Determine the [x, y] coordinate at the center of the cell enclosing the given text.  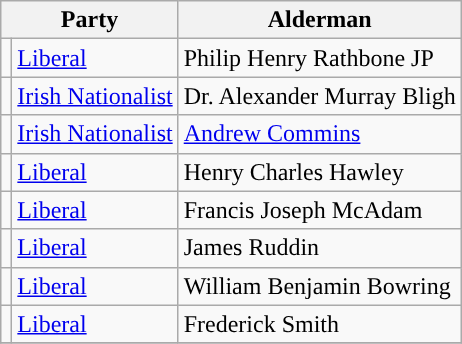
Andrew Commins [320, 134]
Dr. Alexander Murray Bligh [320, 96]
Philip Henry Rathbone JP [320, 58]
Henry Charles Hawley [320, 172]
Alderman [320, 20]
Party [90, 20]
Francis Joseph McAdam [320, 210]
William Benjamin Bowring [320, 286]
James Ruddin [320, 248]
Frederick Smith [320, 324]
